Determine the (x, y) coordinate at the center of the cell enclosing the given text.  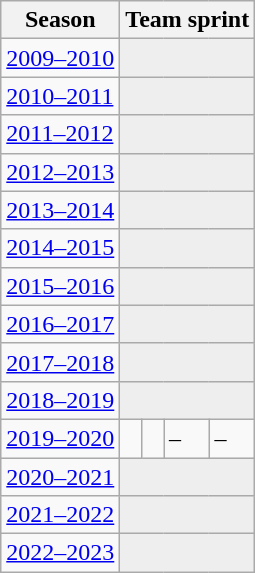
2017–2018 (60, 362)
2021–2022 (60, 515)
2013–2014 (60, 210)
Season (60, 20)
Team sprint (188, 20)
2011–2012 (60, 134)
2022–2023 (60, 553)
2010–2011 (60, 96)
2016–2017 (60, 324)
2015–2016 (60, 286)
2014–2015 (60, 248)
2018–2019 (60, 400)
2020–2021 (60, 477)
2012–2013 (60, 172)
2019–2020 (60, 438)
2009–2010 (60, 58)
